Scan for the cell matching the given text and deliver its (X, Y) coordinate at center. 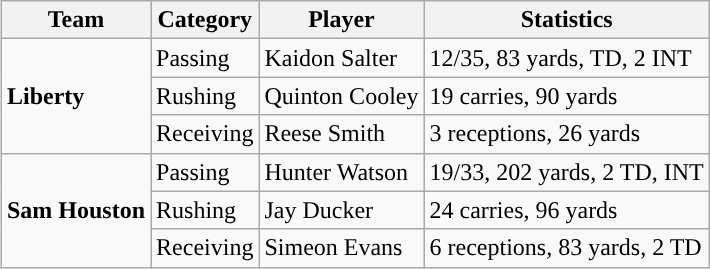
Jay Ducker (342, 210)
12/35, 83 yards, TD, 2 INT (566, 58)
Hunter Watson (342, 172)
Sam Houston (76, 210)
3 receptions, 26 yards (566, 134)
Category (205, 20)
Team (76, 20)
Simeon Evans (342, 248)
Quinton Cooley (342, 96)
19/33, 202 yards, 2 TD, INT (566, 172)
24 carries, 96 yards (566, 210)
19 carries, 90 yards (566, 96)
Player (342, 20)
Reese Smith (342, 134)
Statistics (566, 20)
Liberty (76, 96)
6 receptions, 83 yards, 2 TD (566, 248)
Kaidon Salter (342, 58)
